Output the [X, Y] coordinate of the center of the cell containing the given text.  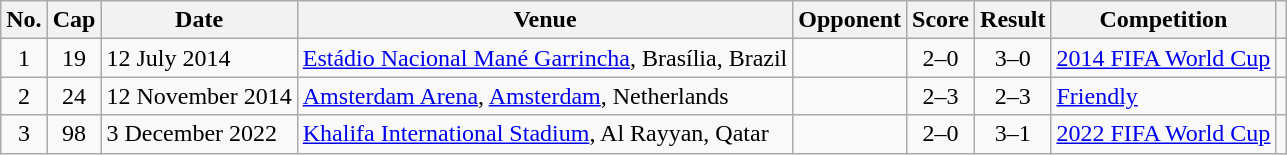
2022 FIFA World Cup [1164, 134]
Opponent [850, 20]
No. [24, 20]
24 [74, 96]
12 July 2014 [199, 58]
Cap [74, 20]
Estádio Nacional Mané Garrincha, Brasília, Brazil [545, 58]
3 December 2022 [199, 134]
12 November 2014 [199, 96]
Result [1013, 20]
Khalifa International Stadium, Al Rayyan, Qatar [545, 134]
19 [74, 58]
Friendly [1164, 96]
3 [24, 134]
3–0 [1013, 58]
Competition [1164, 20]
Date [199, 20]
Amsterdam Arena, Amsterdam, Netherlands [545, 96]
98 [74, 134]
2 [24, 96]
Venue [545, 20]
1 [24, 58]
3–1 [1013, 134]
2014 FIFA World Cup [1164, 58]
Score [941, 20]
